Identify which cell holds the provided text, then report its [x, y] central coordinate. 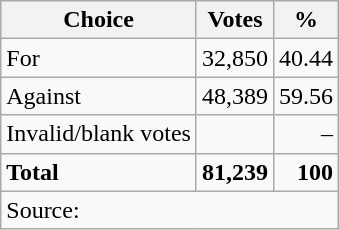
Votes [234, 20]
Against [99, 96]
48,389 [234, 96]
Total [99, 172]
100 [306, 172]
59.56 [306, 96]
% [306, 20]
40.44 [306, 58]
32,850 [234, 58]
Choice [99, 20]
Source: [170, 210]
For [99, 58]
– [306, 134]
81,239 [234, 172]
Invalid/blank votes [99, 134]
